Detect which cell encompasses the target text, then output its [X, Y] center coordinate. 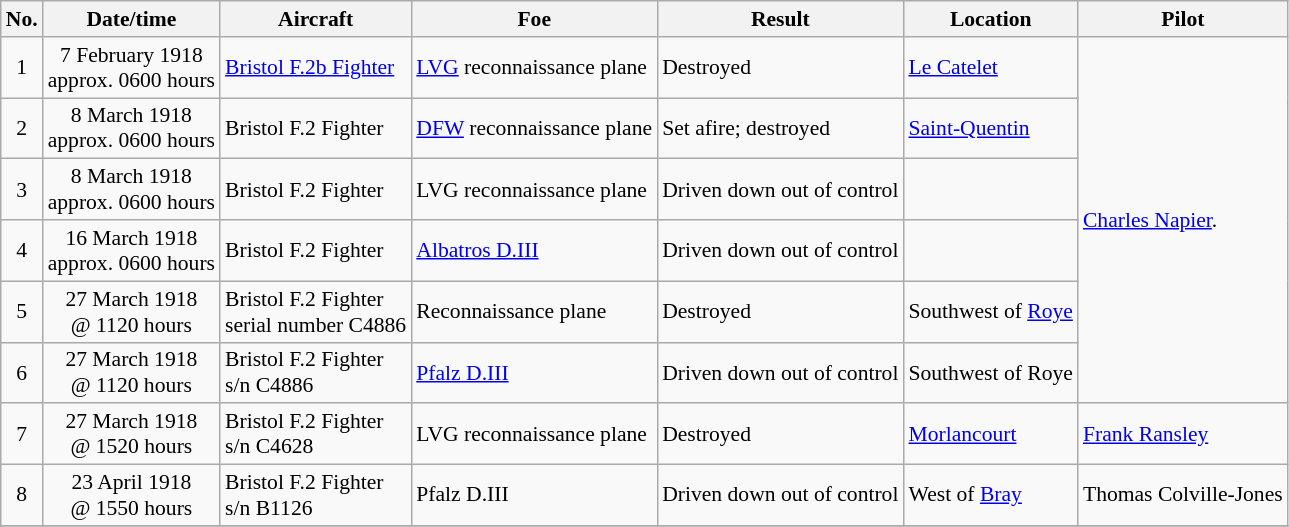
Foe [534, 19]
Bristol F.2 Fighters/n B1126 [316, 496]
1 [22, 68]
DFW reconnaissance plane [534, 128]
Set afire; destroyed [780, 128]
Bristol F.2b Fighter [316, 68]
Saint-Quentin [990, 128]
Le Catelet [990, 68]
Thomas Colville-Jones [1183, 496]
Date/time [132, 19]
Morlancourt [990, 434]
4 [22, 250]
5 [22, 312]
Aircraft [316, 19]
Result [780, 19]
No. [22, 19]
27 March 1918@ 1520 hours [132, 434]
2 [22, 128]
Reconnaissance plane [534, 312]
8 [22, 496]
West of Bray [990, 496]
Pilot [1183, 19]
16 March 1918approx. 0600 hours [132, 250]
Bristol F.2 Fighters/n C4886 [316, 372]
6 [22, 372]
3 [22, 190]
Frank Ransley [1183, 434]
Bristol F.2 Fighterserial number C4886 [316, 312]
Albatros D.III [534, 250]
Charles Napier. [1183, 220]
7 February 1918approx. 0600 hours [132, 68]
Location [990, 19]
Bristol F.2 Fighters/n C4628 [316, 434]
23 April 1918@ 1550 hours [132, 496]
7 [22, 434]
